Identify which cell holds the provided text, then report its (x, y) central coordinate. 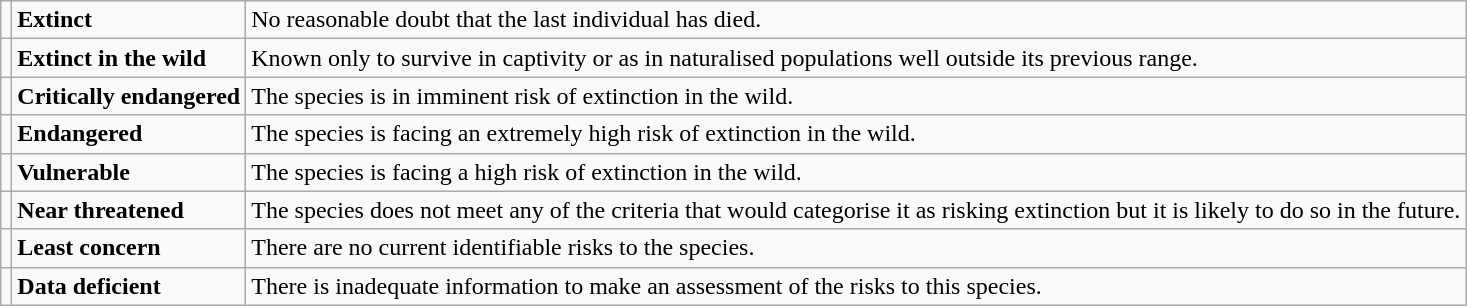
There are no current identifiable risks to the species. (856, 248)
Extinct in the wild (129, 58)
No reasonable doubt that the last individual has died. (856, 20)
The species does not meet any of the criteria that would categorise it as risking extinction but it is likely to do so in the future. (856, 210)
Least concern (129, 248)
Vulnerable (129, 172)
The species is facing a high risk of extinction in the wild. (856, 172)
Data deficient (129, 286)
There is inadequate information to make an assessment of the risks to this species. (856, 286)
Extinct (129, 20)
Critically endangered (129, 96)
Endangered (129, 134)
The species is in imminent risk of extinction in the wild. (856, 96)
The species is facing an extremely high risk of extinction in the wild. (856, 134)
Known only to survive in captivity or as in naturalised populations well outside its previous range. (856, 58)
Near threatened (129, 210)
